Output the [X, Y] coordinate of the center of the cell containing the given text.  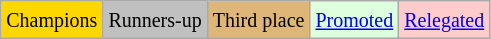
Relegated [444, 20]
Champions [52, 20]
Promoted [354, 20]
Third place [258, 20]
Runners-up [155, 20]
